Pinpoint the cell where the given text exists, returning its [X, Y] midpoint coordinate. 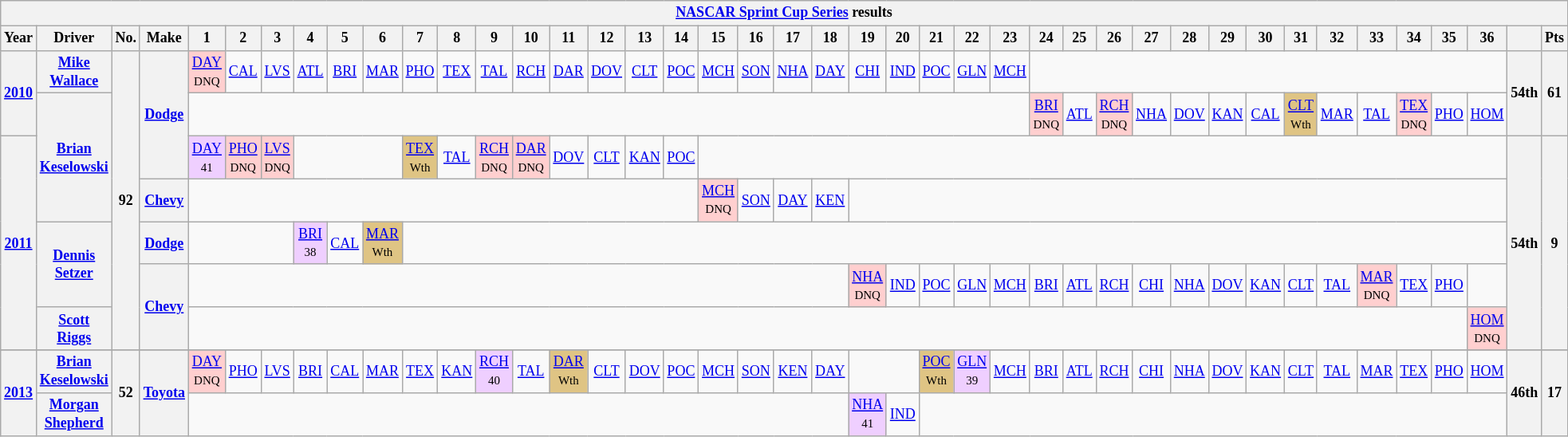
Make [164, 38]
10 [531, 38]
16 [756, 38]
No. [126, 38]
MCHDNQ [719, 200]
NASCAR Sprint Cup Series results [784, 13]
Driver [73, 38]
32 [1337, 38]
24 [1046, 38]
PHODNQ [242, 157]
28 [1189, 38]
TEXDNQ [1414, 115]
14 [681, 38]
DARWth [569, 372]
19 [868, 38]
22 [972, 38]
Year [19, 38]
35 [1448, 38]
BRI38 [310, 243]
26 [1114, 38]
TEXWth [420, 157]
NHA41 [868, 414]
BRIDNQ [1046, 115]
Toyota [164, 392]
33 [1377, 38]
36 [1487, 38]
GLN39 [972, 372]
2010 [19, 93]
LVSDNQ [278, 157]
POCWth [936, 372]
3 [278, 38]
HOMDNQ [1487, 329]
DAR [569, 72]
1 [207, 38]
18 [830, 38]
6 [383, 38]
Scott Riggs [73, 329]
34 [1414, 38]
5 [345, 38]
Pts [1555, 38]
7 [420, 38]
30 [1266, 38]
Mike Wallace [73, 72]
13 [644, 38]
12 [607, 38]
Dennis Setzer [73, 265]
2011 [19, 242]
NHADNQ [868, 285]
21 [936, 38]
MARWth [383, 243]
DAY41 [207, 157]
46th [1525, 392]
Morgan Shepherd [73, 414]
4 [310, 38]
11 [569, 38]
15 [719, 38]
CLTWth [1300, 115]
8 [457, 38]
29 [1227, 38]
DARDNQ [531, 157]
20 [903, 38]
MARDNQ [1377, 285]
92 [126, 200]
25 [1079, 38]
27 [1152, 38]
61 [1555, 93]
RCH40 [494, 372]
23 [1011, 38]
52 [126, 392]
31 [1300, 38]
2013 [19, 392]
2 [242, 38]
